Return the [X, Y] coordinate for the center point of the cell that contains the specified text.  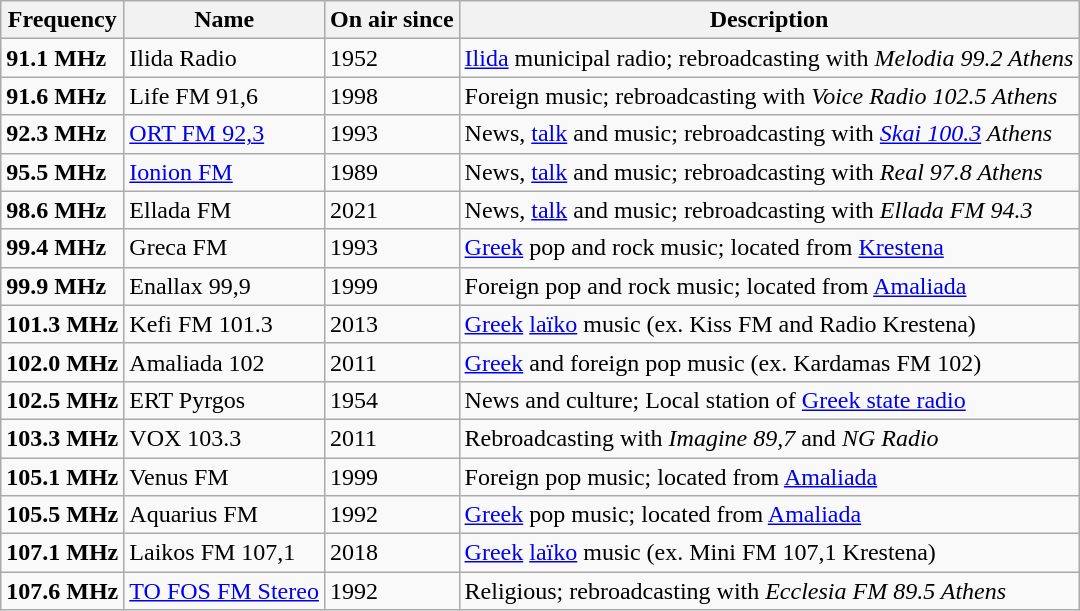
Rebroadcasting with Imagine 89,7 and NG Radio [769, 438]
ERT Pyrgos [224, 400]
Life FM 91,6 [224, 96]
Description [769, 20]
Venus FM [224, 477]
Religious; rebroadcasting with Ecclesia FM 89.5 Athens [769, 591]
98.6 MHz [62, 210]
Greek pop music; located from Amaliada [769, 515]
Kefi FM 101.3 [224, 324]
99.9 MHz [62, 286]
1954 [392, 400]
103.3 MHz [62, 438]
News, talk and music; rebroadcasting with Ellada FM 94.3 [769, 210]
99.4 MHz [62, 248]
2018 [392, 553]
ORT FM 92,3 [224, 134]
Greek laïko music (ex. Mini FM 107,1 Krestena) [769, 553]
News, talk and music; rebroadcasting with Skai 100.3 Athens [769, 134]
Greca FM [224, 248]
2013 [392, 324]
1998 [392, 96]
Foreign pop and rock music; located from Amaliada [769, 286]
92.3 MHz [62, 134]
2021 [392, 210]
102.0 MHz [62, 362]
1989 [392, 172]
102.5 MHz [62, 400]
91.1 MHz [62, 58]
VOX 103.3 [224, 438]
On air since [392, 20]
Laikos FM 107,1 [224, 553]
Aquarius FM [224, 515]
Ellada FM [224, 210]
News and culture; Local station of Greek state radio [769, 400]
Name [224, 20]
Ilida Radio [224, 58]
Foreign music; rebroadcasting with Voice Radio 102.5 Athens [769, 96]
105.5 MHz [62, 515]
Frequency [62, 20]
105.1 MHz [62, 477]
107.6 MHz [62, 591]
107.1 MHz [62, 553]
1952 [392, 58]
Amaliada 102 [224, 362]
Greek laïko music (ex. Kiss FM and Radio Krestena) [769, 324]
Ilida municipal radio; rebroadcasting with Melodia 99.2 Athens [769, 58]
News, talk and music; rebroadcasting with Real 97.8 Athens [769, 172]
101.3 MHz [62, 324]
TO FOS FM Stereo [224, 591]
91.6 MHz [62, 96]
Greek pop and rock music; located from Krestena [769, 248]
Enallax 99,9 [224, 286]
Foreign pop music; located from Amaliada [769, 477]
Ionion FM [224, 172]
Greek and foreign pop music (ex. Kardamas FM 102) [769, 362]
95.5 MHz [62, 172]
